Determine the (x, y) coordinate at the center of the cell enclosing the given text.  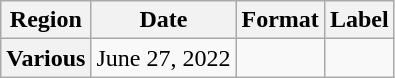
Region (46, 20)
Format (280, 20)
Date (164, 20)
June 27, 2022 (164, 58)
Label (359, 20)
Various (46, 58)
